Capture the cell that displays the provided text and extract its (x, y) central coordinate. 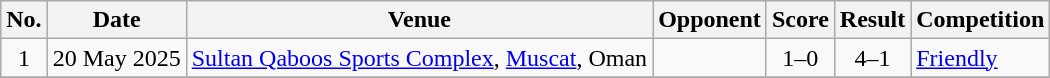
20 May 2025 (116, 58)
Venue (419, 20)
No. (24, 20)
Friendly (980, 58)
Result (872, 20)
1 (24, 58)
4–1 (872, 58)
Competition (980, 20)
1–0 (800, 58)
Score (800, 20)
Date (116, 20)
Opponent (710, 20)
Sultan Qaboos Sports Complex, Muscat, Oman (419, 58)
